Locate the cell with the specified text and output its (x, y) center coordinate. 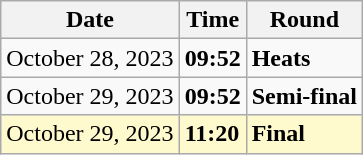
11:20 (212, 134)
Round (304, 20)
Heats (304, 58)
Time (212, 20)
Final (304, 134)
Semi-final (304, 96)
October 28, 2023 (90, 58)
Date (90, 20)
